Scan for the cell matching the given text and deliver its [X, Y] coordinate at center. 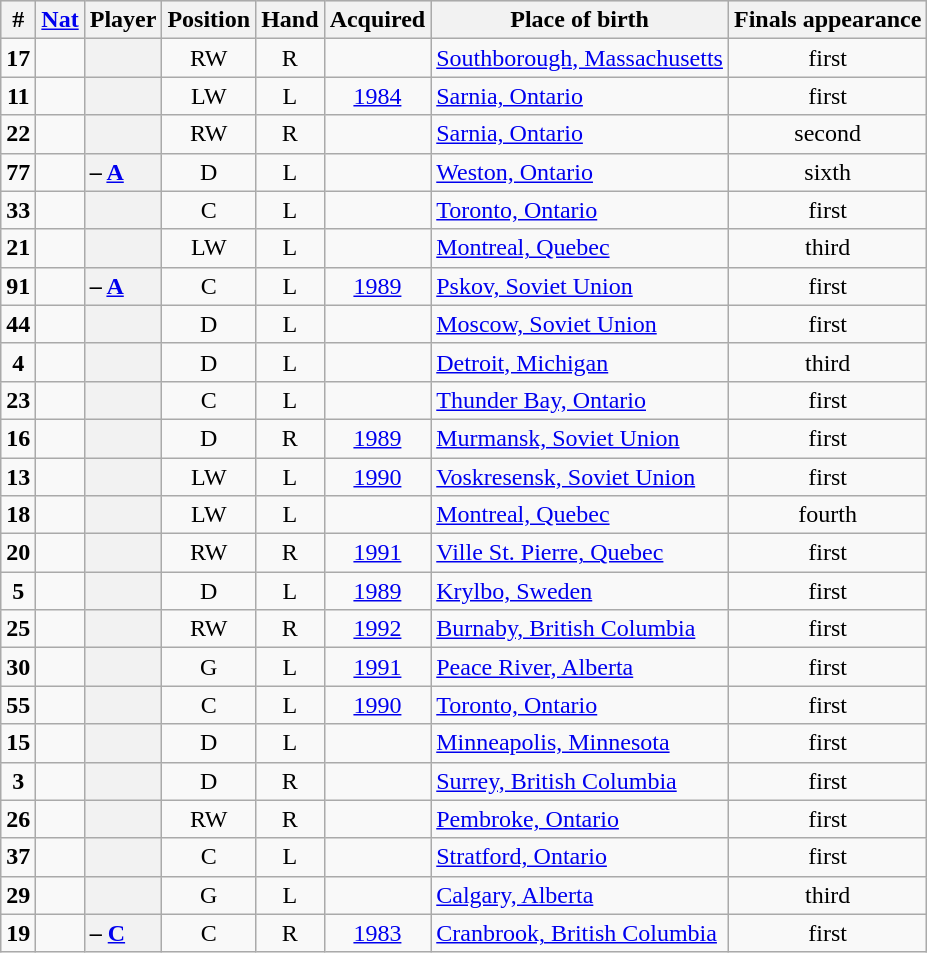
30 [18, 667]
1992 [378, 629]
18 [18, 515]
Southborough, Massachusetts [580, 58]
Hand [290, 20]
# [18, 20]
Nat [60, 20]
Stratford, Ontario [580, 857]
– C [123, 933]
1983 [378, 933]
77 [18, 172]
Position [209, 20]
91 [18, 286]
16 [18, 438]
Peace River, Alberta [580, 667]
25 [18, 629]
Burnaby, British Columbia [580, 629]
Ville St. Pierre, Quebec [580, 553]
Pembroke, Ontario [580, 819]
11 [18, 96]
37 [18, 857]
Murmansk, Soviet Union [580, 438]
3 [18, 781]
Place of birth [580, 20]
Minneapolis, Minnesota [580, 743]
Thunder Bay, Ontario [580, 400]
21 [18, 248]
second [827, 134]
Surrey, British Columbia [580, 781]
23 [18, 400]
Calgary, Alberta [580, 895]
fourth [827, 515]
29 [18, 895]
5 [18, 591]
Moscow, Soviet Union [580, 324]
15 [18, 743]
Weston, Ontario [580, 172]
Finals appearance [827, 20]
55 [18, 705]
Acquired [378, 20]
Player [123, 20]
26 [18, 819]
17 [18, 58]
33 [18, 210]
sixth [827, 172]
Pskov, Soviet Union [580, 286]
1984 [378, 96]
44 [18, 324]
Krylbo, Sweden [580, 591]
Voskresensk, Soviet Union [580, 477]
19 [18, 933]
20 [18, 553]
22 [18, 134]
Cranbrook, British Columbia [580, 933]
Detroit, Michigan [580, 362]
13 [18, 477]
4 [18, 362]
